Determine the [x, y] coordinate at the center of the cell enclosing the given text.  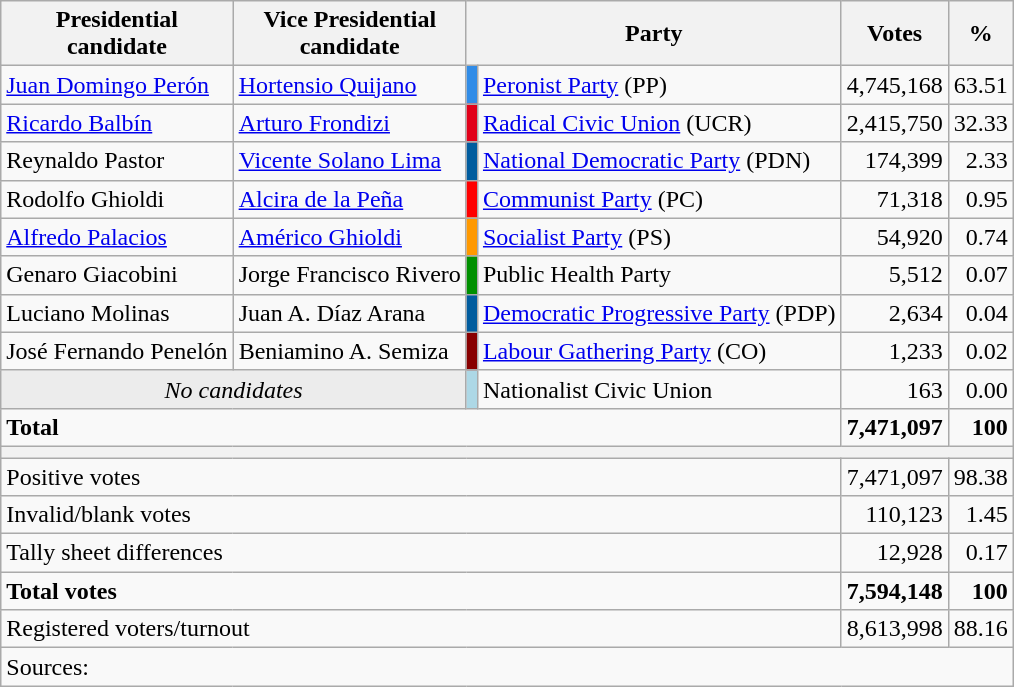
Arturo Frondizi [350, 123]
Beniamino A. Semiza [350, 351]
0.00 [980, 389]
Vicente Solano Lima [350, 161]
Sources: [507, 667]
Tally sheet differences [421, 553]
Democratic Progressive Party (PDP) [659, 313]
Invalid/blank votes [421, 515]
No candidates [234, 389]
12,928 [894, 553]
Hortensio Quijano [350, 85]
2.33 [980, 161]
63.51 [980, 85]
Total votes [421, 591]
Luciano Molinas [117, 313]
1,233 [894, 351]
Ricardo Balbín [117, 123]
Votes [894, 34]
0.17 [980, 553]
2,634 [894, 313]
National Democratic Party (PDN) [659, 161]
José Fernando Penelón [117, 351]
8,613,998 [894, 629]
Public Health Party [659, 275]
Alfredo Palacios [117, 237]
Américo Ghioldi [350, 237]
Alcira de la Peña [350, 199]
5,512 [894, 275]
0.74 [980, 237]
Presidentialcandidate [117, 34]
Juan A. Díaz Arana [350, 313]
174,399 [894, 161]
% [980, 34]
1.45 [980, 515]
0.95 [980, 199]
Positive votes [421, 477]
Peronist Party (PP) [659, 85]
Registered voters/turnout [421, 629]
Nationalist Civic Union [659, 389]
88.16 [980, 629]
Vice Presidentialcandidate [350, 34]
71,318 [894, 199]
Communist Party (PC) [659, 199]
54,920 [894, 237]
Reynaldo Pastor [117, 161]
Jorge Francisco Rivero [350, 275]
Genaro Giacobini [117, 275]
Radical Civic Union (UCR) [659, 123]
110,123 [894, 515]
7,594,148 [894, 591]
98.38 [980, 477]
0.02 [980, 351]
32.33 [980, 123]
Rodolfo Ghioldi [117, 199]
Labour Gathering Party (CO) [659, 351]
Total [421, 427]
0.04 [980, 313]
Party [654, 34]
Juan Domingo Perón [117, 85]
2,415,750 [894, 123]
0.07 [980, 275]
4,745,168 [894, 85]
Socialist Party (PS) [659, 237]
163 [894, 389]
